For the text-containing cell, return its midpoint in [x, y] coordinate format. 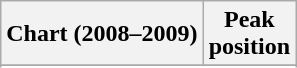
Chart (2008–2009) [102, 34]
Peakposition [249, 34]
